Search for the cell housing the specified text and yield its [X, Y] center coordinate. 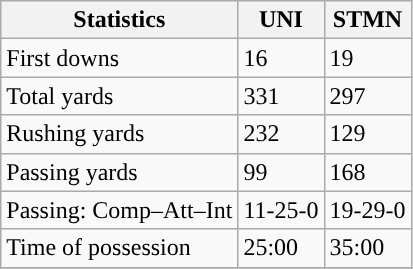
19-29-0 [368, 210]
232 [281, 134]
16 [281, 58]
35:00 [368, 248]
Statistics [120, 20]
Total yards [120, 96]
19 [368, 58]
129 [368, 134]
297 [368, 96]
STMN [368, 20]
Passing: Comp–Att–Int [120, 210]
11-25-0 [281, 210]
Rushing yards [120, 134]
168 [368, 172]
331 [281, 96]
25:00 [281, 248]
Passing yards [120, 172]
Time of possession [120, 248]
UNI [281, 20]
99 [281, 172]
First downs [120, 58]
